Return the [x, y] coordinate for the center point of the cell that contains the specified text.  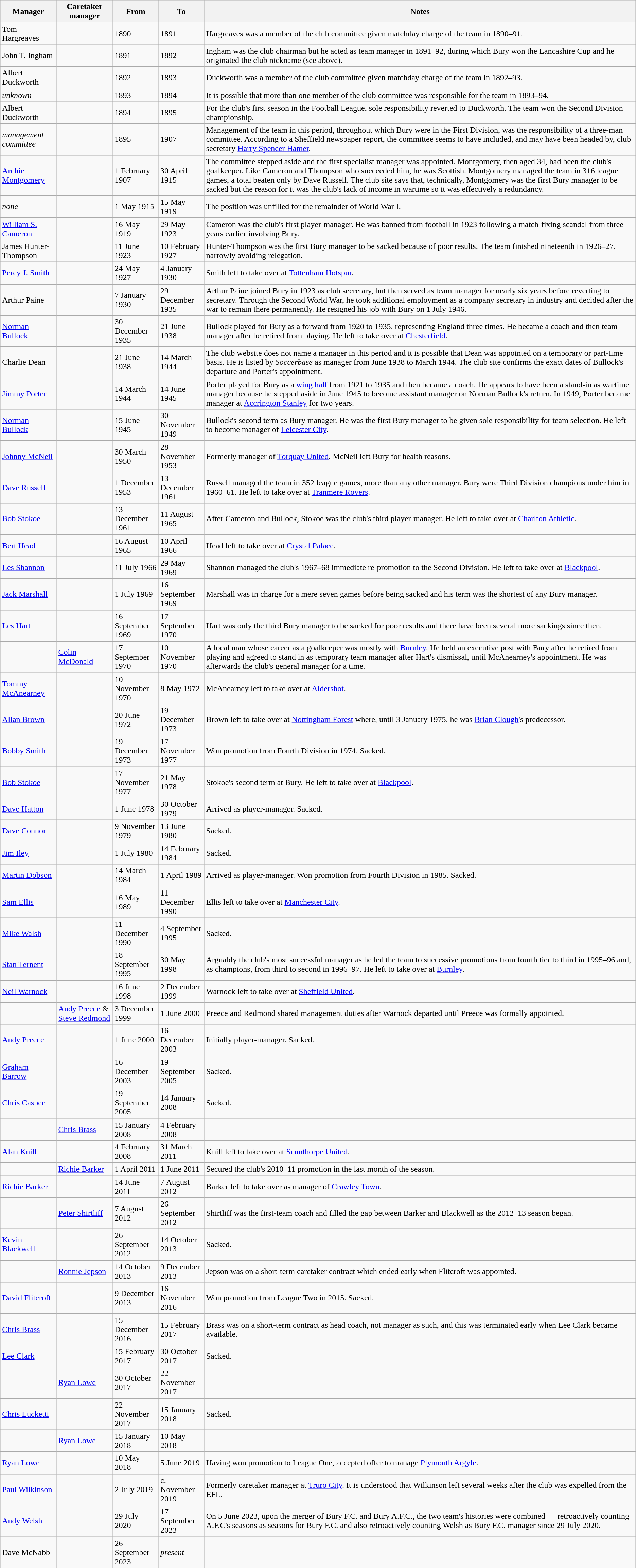
17 September 2023 [181, 1521]
Ellis left to take over at Manchester City. [420, 902]
30 October 1979 [181, 809]
Arthur Paine [29, 300]
Secured the club's 2010–11 promotion in the last month of the season. [420, 1169]
Arrived as player-manager. Won promotion from Fourth Division in 1985. Sacked. [420, 875]
Sam Ellis [29, 902]
Tommy McAnearney [29, 688]
Jim Iley [29, 853]
24 May 1927 [136, 273]
Barker left to take over as manager of Crawley Town. [420, 1187]
To [181, 12]
present [181, 1552]
Colin McDonald [85, 657]
Brass was on a short-term contract as head coach, not manager as such, and this was terminated early when Lee Clark became available. [420, 1329]
Graham Barrow [29, 1071]
none [29, 207]
For the club's first season in the Football League, sole responsibility reverted to Duckworth. The team won the Second Division championship. [420, 113]
Andy Preece [29, 1040]
Brown left to take over at Nottingham Forest where, until 3 January 1975, he was Brian Clough's predecessor. [420, 719]
Chris Casper [29, 1103]
Arrived as player-manager. Sacked. [420, 809]
29 December 1935 [181, 300]
10 February 1927 [181, 251]
2 July 2019 [136, 1489]
Peter Shirtliff [85, 1213]
Won promotion from Fourth Division in 1974. Sacked. [420, 751]
14 January 2008 [181, 1103]
30 December 1935 [136, 331]
Shirtliff was the first-team coach and filled the gap between Barker and Blackwell as the 2012–13 season began. [420, 1213]
8 May 1972 [181, 688]
Johnny McNeil [29, 456]
Duckworth was a member of the club committee given matchday charge of the team in 1892–93. [420, 78]
11 July 1966 [136, 568]
30 April 1915 [181, 175]
Tom Hargreaves [29, 33]
Having won promotion to League One, accepted offer to manage Plymouth Argyle. [420, 1463]
14 June 2011 [136, 1187]
16 May 1989 [136, 902]
15 June 1945 [136, 425]
Initially player-manager. Sacked. [420, 1040]
unknown [29, 95]
1 July 1969 [136, 594]
Won promotion from League Two in 2015. Sacked. [420, 1298]
Head left to take over at Crystal Palace. [420, 545]
1907 [181, 139]
30 March 1950 [136, 456]
William S. Cameron [29, 228]
Shannon managed the club's 1967–68 immediate re-promotion to the Second Division. He left to take over at Blackpool. [420, 568]
14 March 1984 [136, 875]
Chris Lucketti [29, 1414]
James Hunter-Thompson [29, 251]
Preece and Redmond shared management duties after Warnock departed until Preece was formally appointed. [420, 1013]
Les Shannon [29, 568]
From [136, 12]
Dave Russell [29, 488]
Andy Preece & Steve Redmond [85, 1013]
Caretaker manager [85, 12]
20 June 1972 [136, 719]
Bert Head [29, 545]
1 February 1907 [136, 175]
Neil Warnock [29, 991]
Lee Clark [29, 1356]
30 November 1949 [181, 425]
Allan Brown [29, 719]
13 June 1980 [181, 831]
Marshall was in charge for a mere seven games before being sacked and his term was the shortest of any Bury manager. [420, 594]
31 March 2011 [181, 1151]
1890 [136, 33]
16 August 1965 [136, 545]
28 November 1953 [181, 456]
Formerly manager of Torquay United. McNeil left Bury for health reasons. [420, 456]
Stokoe's second term at Bury. He left to take over at Blackpool. [420, 782]
Alan Knill [29, 1151]
Hargreaves was a member of the club committee given matchday charge of the team in 1890–91. [420, 33]
1 June 2011 [181, 1169]
Les Hart [29, 626]
21 May 1978 [181, 782]
Jimmy Porter [29, 394]
Jepson was on a short-term caretaker contract which ended early when Flitcroft was appointed. [420, 1272]
29 May 1923 [181, 228]
1 December 1953 [136, 488]
management committee [29, 139]
16 May 1919 [136, 228]
10 April 1966 [181, 545]
1 July 1980 [136, 853]
15 December 2016 [136, 1329]
Charlie Dean [29, 362]
1 May 1915 [136, 207]
c. November 2019 [181, 1489]
9 November 1979 [136, 831]
11 June 1923 [136, 251]
4 January 1930 [181, 273]
2 December 1999 [181, 991]
26 September 2023 [136, 1552]
5 June 2019 [181, 1463]
McAnearney left to take over at Aldershot. [420, 688]
18 September 1995 [136, 965]
30 May 1998 [181, 965]
14 June 1945 [181, 394]
Formerly caretaker manager at Truro City. It is understood that Wilkinson left several weeks after the club was expelled from the EFL. [420, 1489]
29 July 2020 [136, 1521]
Dave McNabb [29, 1552]
Hart was only the third Bury manager to be sacked for poor results and there have been several more sackings since then. [420, 626]
Mike Walsh [29, 933]
1 April 1989 [181, 875]
16 June 1998 [136, 991]
Knill left to take over at Scunthorpe United. [420, 1151]
16 November 2016 [181, 1298]
David Flitcroft [29, 1298]
Percy J. Smith [29, 273]
4 September 1995 [181, 933]
Martin Dobson [29, 875]
Smith left to take over at Tottenham Hotspur. [420, 273]
3 December 1999 [136, 1013]
11 August 1965 [181, 519]
1 April 2011 [136, 1169]
Dave Connor [29, 831]
Stan Ternent [29, 965]
John T. Ingham [29, 56]
The position was unfilled for the remainder of World War I. [420, 207]
14 February 1984 [181, 853]
Ronnie Jepson [85, 1272]
Paul Wilkinson [29, 1489]
Andy Welsh [29, 1521]
Manager [29, 12]
Jack Marshall [29, 594]
15 May 1919 [181, 207]
Dave Hatton [29, 809]
Bobby Smith [29, 751]
7 January 1930 [136, 300]
After Cameron and Bullock, Stokoe was the club's third player-manager. He left to take over at Charlton Athletic. [420, 519]
Kevin Blackwell [29, 1245]
29 May 1969 [181, 568]
15 January 2008 [136, 1129]
It is possible that more than one member of the club committee was responsible for the team in 1893–94. [420, 95]
Notes [420, 12]
Warnock left to take over at Sheffield United. [420, 991]
Archie Montgomery [29, 175]
1 June 1978 [136, 809]
